Capture the cell that displays the provided text and extract its (x, y) central coordinate. 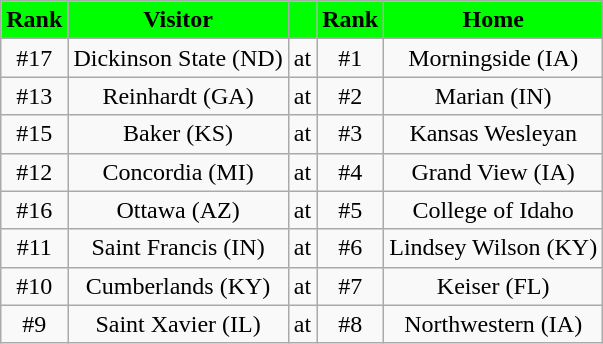
Saint Francis (IN) (178, 248)
Dickinson State (ND) (178, 58)
Morningside (IA) (494, 58)
#7 (350, 286)
College of Idaho (494, 210)
Baker (KS) (178, 134)
#10 (34, 286)
Marian (IN) (494, 96)
Northwestern (IA) (494, 324)
#15 (34, 134)
Saint Xavier (IL) (178, 324)
#16 (34, 210)
#9 (34, 324)
#5 (350, 210)
Cumberlands (KY) (178, 286)
#6 (350, 248)
Reinhardt (GA) (178, 96)
Ottawa (AZ) (178, 210)
#2 (350, 96)
#8 (350, 324)
Keiser (FL) (494, 286)
Kansas Wesleyan (494, 134)
#1 (350, 58)
#3 (350, 134)
Visitor (178, 20)
#17 (34, 58)
#11 (34, 248)
Concordia (MI) (178, 172)
Grand View (IA) (494, 172)
Lindsey Wilson (KY) (494, 248)
Home (494, 20)
#13 (34, 96)
#4 (350, 172)
#12 (34, 172)
